Return [x, y] of the center of cell containing provided text 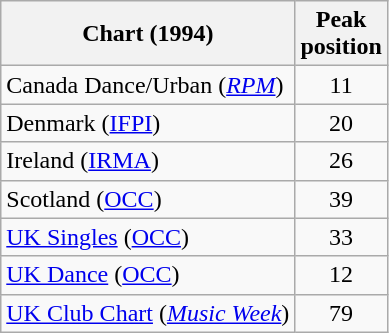
79 [341, 313]
Peakposition [341, 34]
33 [341, 237]
26 [341, 161]
20 [341, 123]
Scotland (OCC) [148, 199]
Denmark (IFPI) [148, 123]
11 [341, 85]
UK Dance (OCC) [148, 275]
UK Singles (OCC) [148, 237]
12 [341, 275]
Canada Dance/Urban (RPM) [148, 85]
39 [341, 199]
Ireland (IRMA) [148, 161]
Chart (1994) [148, 34]
UK Club Chart (Music Week) [148, 313]
